Scan for the cell matching the given text and deliver its (X, Y) coordinate at center. 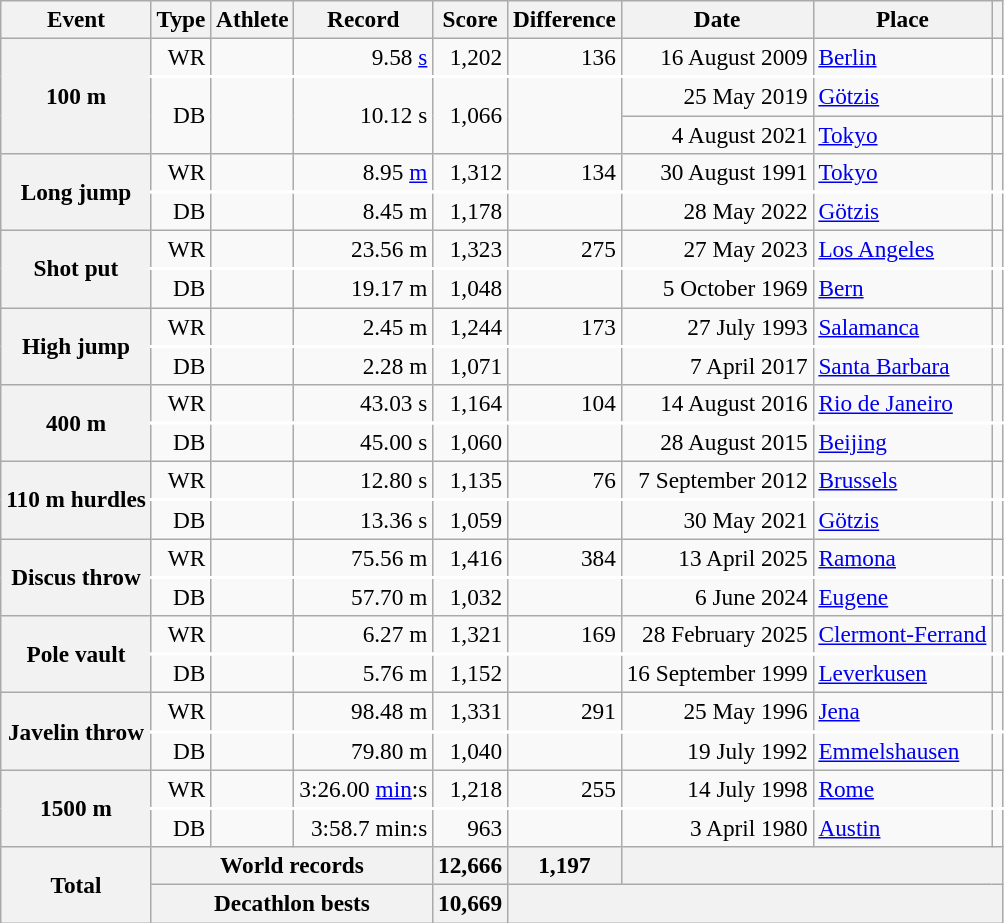
Eugene (902, 596)
28 May 2022 (717, 210)
19.17 m (364, 288)
Emmelshausen (902, 750)
3 April 1980 (717, 828)
1,152 (470, 674)
76 (564, 480)
1,202 (470, 58)
104 (564, 404)
Date (717, 19)
1500 m (76, 808)
Jena (902, 712)
136 (564, 58)
2.45 m (364, 326)
100 m (76, 96)
1,048 (470, 288)
1,197 (564, 865)
1,032 (470, 596)
25 May 1996 (717, 712)
Beijing (902, 442)
Los Angeles (902, 250)
9.58 s (364, 58)
Event (76, 19)
Discus throw (76, 576)
Javelin throw (76, 730)
255 (564, 788)
57.70 m (364, 596)
28 August 2015 (717, 442)
27 May 2023 (717, 250)
1,164 (470, 404)
Bern (902, 288)
Santa Barbara (902, 366)
Pole vault (76, 654)
Clermont-Ferrand (902, 634)
Brussels (902, 480)
8.95 m (364, 172)
6.27 m (364, 634)
1,321 (470, 634)
Total (76, 884)
Score (470, 19)
5.76 m (364, 674)
275 (564, 250)
Salamanca (902, 326)
Decathlon bests (292, 903)
Difference (564, 19)
10.12 s (364, 115)
12,666 (470, 865)
Place (902, 19)
3:58.7 min:s (364, 828)
2.28 m (364, 366)
291 (564, 712)
4 August 2021 (717, 134)
5 October 1969 (717, 288)
Shot put (76, 268)
27 July 1993 (717, 326)
75.56 m (364, 558)
1,312 (470, 172)
1,040 (470, 750)
30 August 1991 (717, 172)
Ramona (902, 558)
Type (181, 19)
1,416 (470, 558)
13.36 s (364, 520)
23.56 m (364, 250)
110 m hurdles (76, 500)
Rome (902, 788)
400 m (76, 422)
14 July 1998 (717, 788)
Rio de Janeiro (902, 404)
98.48 m (364, 712)
1,135 (470, 480)
43.03 s (364, 404)
7 September 2012 (717, 480)
8.45 m (364, 210)
1,331 (470, 712)
14 August 2016 (717, 404)
16 September 1999 (717, 674)
134 (564, 172)
384 (564, 558)
19 July 1992 (717, 750)
169 (564, 634)
6 June 2024 (717, 596)
28 February 2025 (717, 634)
13 April 2025 (717, 558)
173 (564, 326)
1,323 (470, 250)
79.80 m (364, 750)
963 (470, 828)
1,218 (470, 788)
1,066 (470, 115)
Long jump (76, 192)
1,244 (470, 326)
7 April 2017 (717, 366)
10,669 (470, 903)
Austin (902, 828)
Record (364, 19)
Athlete (252, 19)
1,071 (470, 366)
25 May 2019 (717, 96)
Berlin (902, 58)
12.80 s (364, 480)
1,060 (470, 442)
World records (292, 865)
3:26.00 min:s (364, 788)
16 August 2009 (717, 58)
1,059 (470, 520)
1,178 (470, 210)
High jump (76, 346)
Leverkusen (902, 674)
30 May 2021 (717, 520)
45.00 s (364, 442)
